Extract the (x, y) coordinate from the center of the cell holding the provided text.  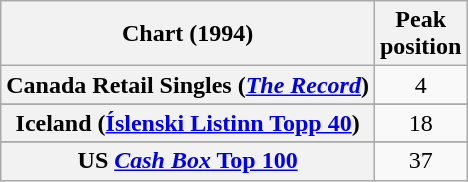
Peakposition (420, 34)
US Cash Box Top 100 (188, 161)
4 (420, 85)
Iceland (Íslenski Listinn Topp 40) (188, 123)
18 (420, 123)
Canada Retail Singles (The Record) (188, 85)
37 (420, 161)
Chart (1994) (188, 34)
